Return (X, Y) of the center of cell containing provided text 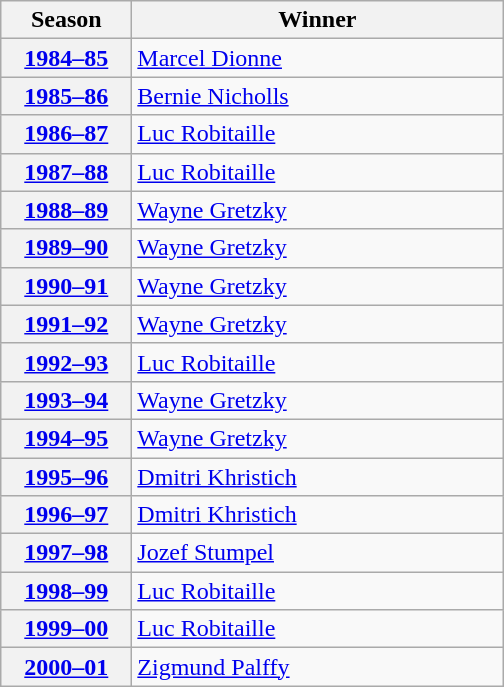
Zigmund Palffy (318, 667)
2000–01 (66, 667)
1996–97 (66, 515)
Marcel Dionne (318, 58)
1988–89 (66, 210)
Jozef Stumpel (318, 553)
Winner (318, 20)
1987–88 (66, 172)
1992–93 (66, 362)
1990–91 (66, 286)
Bernie Nicholls (318, 96)
1985–86 (66, 96)
1998–99 (66, 591)
Season (66, 20)
1999–00 (66, 629)
1995–96 (66, 477)
1993–94 (66, 400)
1997–98 (66, 553)
1989–90 (66, 248)
1984–85 (66, 58)
1986–87 (66, 134)
1991–92 (66, 324)
1994–95 (66, 438)
